From the cell containing the given text, extract its center point as [X, Y] coordinate. 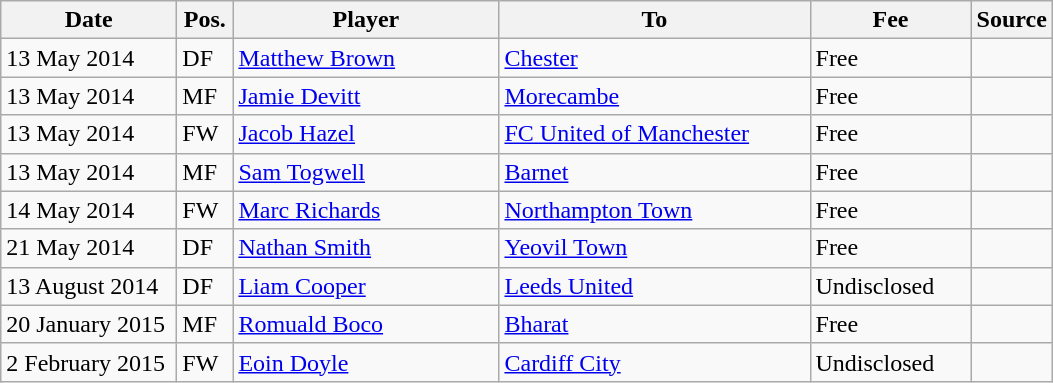
To [654, 20]
Chester [654, 58]
Sam Togwell [366, 172]
Northampton Town [654, 210]
Nathan Smith [366, 248]
Liam Cooper [366, 286]
Bharat [654, 324]
13 August 2014 [89, 286]
Source [1012, 20]
Date [89, 20]
Cardiff City [654, 362]
14 May 2014 [89, 210]
21 May 2014 [89, 248]
Morecambe [654, 96]
Jacob Hazel [366, 134]
Pos. [205, 20]
Romuald Boco [366, 324]
Eoin Doyle [366, 362]
FC United of Manchester [654, 134]
Jamie Devitt [366, 96]
Fee [890, 20]
Leeds United [654, 286]
20 January 2015 [89, 324]
Yeovil Town [654, 248]
Barnet [654, 172]
Marc Richards [366, 210]
Matthew Brown [366, 58]
Player [366, 20]
2 February 2015 [89, 362]
